Output the (X, Y) coordinate of the center of the cell containing the given text.  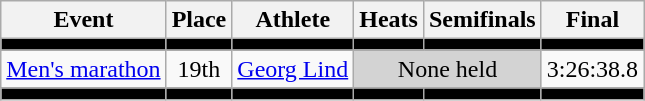
Athlete (293, 20)
Event (84, 20)
Final (592, 20)
Georg Lind (293, 69)
19th (199, 69)
Semifinals (482, 20)
Place (199, 20)
Heats (389, 20)
Men's marathon (84, 69)
None held (448, 69)
3:26:38.8 (592, 69)
